Detect which cell encompasses the target text, then output its [x, y] center coordinate. 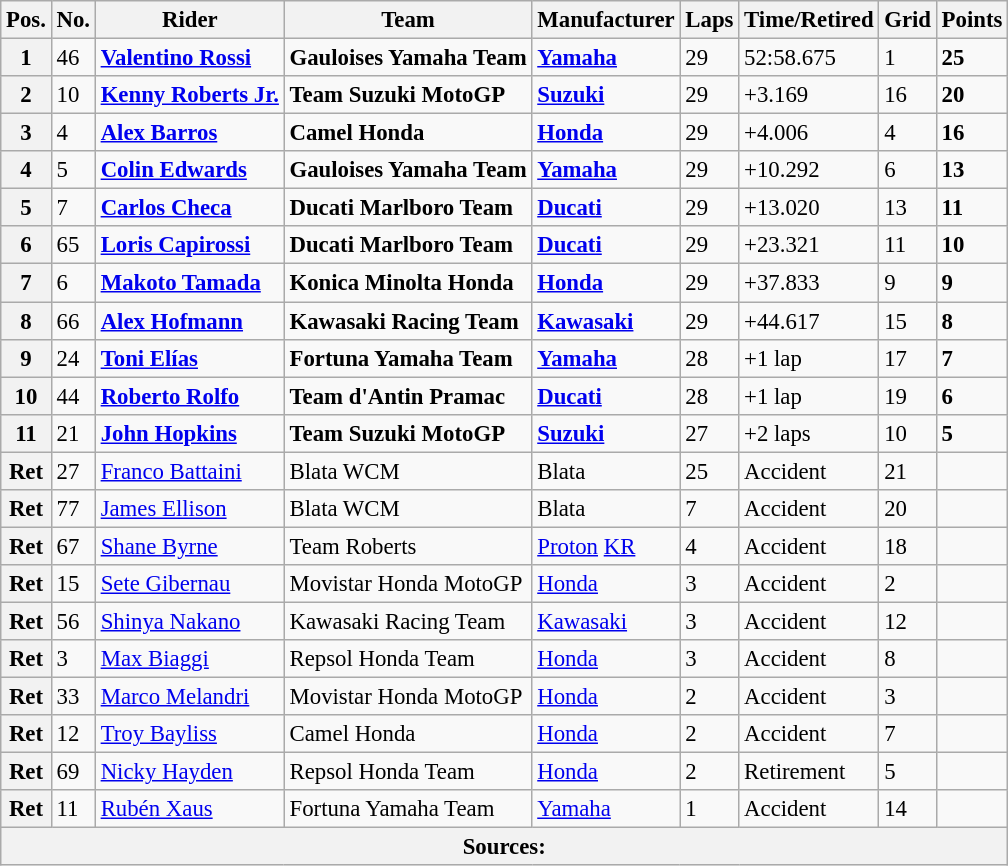
Team d'Antin Pramac [408, 396]
Carlos Checa [190, 208]
+23.321 [809, 245]
69 [73, 772]
65 [73, 245]
Troy Bayliss [190, 734]
+3.169 [809, 95]
Max Biaggi [190, 659]
66 [73, 321]
Alex Hofmann [190, 321]
Pos. [26, 20]
Sources: [504, 847]
+13.020 [809, 208]
67 [73, 546]
+2 laps [809, 433]
Manufacturer [606, 20]
Toni Elías [190, 358]
Laps [710, 20]
Alex Barros [190, 133]
19 [908, 396]
Rubén Xaus [190, 809]
Grid [908, 20]
Franco Battaini [190, 471]
77 [73, 509]
Shinya Nakano [190, 621]
24 [73, 358]
+4.006 [809, 133]
33 [73, 697]
46 [73, 58]
Roberto Rolfo [190, 396]
James Ellison [190, 509]
Valentino Rossi [190, 58]
Nicky Hayden [190, 772]
Retirement [809, 772]
Marco Melandri [190, 697]
Points [972, 20]
Proton KR [606, 546]
+44.617 [809, 321]
Colin Edwards [190, 170]
+37.833 [809, 283]
56 [73, 621]
Time/Retired [809, 20]
Sete Gibernau [190, 584]
Kenny Roberts Jr. [190, 95]
Team Roberts [408, 546]
+10.292 [809, 170]
Konica Minolta Honda [408, 283]
Rider [190, 20]
44 [73, 396]
No. [73, 20]
John Hopkins [190, 433]
52:58.675 [809, 58]
17 [908, 358]
Loris Capirossi [190, 245]
Team [408, 20]
Makoto Tamada [190, 283]
Shane Byrne [190, 546]
18 [908, 546]
14 [908, 809]
